Detect which cell encompasses the target text, then output its (x, y) center coordinate. 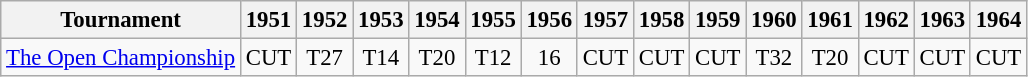
T27 (325, 58)
1958 (661, 20)
1963 (942, 20)
1959 (718, 20)
16 (549, 58)
1957 (605, 20)
T32 (774, 58)
1955 (493, 20)
1960 (774, 20)
1956 (549, 20)
1964 (998, 20)
1952 (325, 20)
T14 (381, 58)
The Open Championship (121, 58)
1953 (381, 20)
1962 (886, 20)
1954 (437, 20)
T12 (493, 58)
1961 (830, 20)
Tournament (121, 20)
1951 (268, 20)
